Return the [x, y] coordinate for the center point of the cell that contains the specified text.  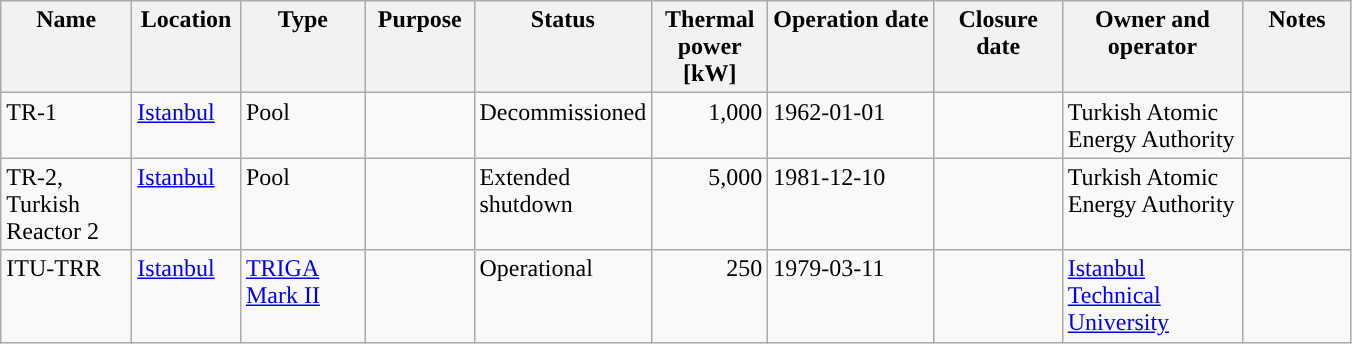
1979-03-11 [851, 296]
Decommissioned [563, 126]
Extended shutdown [563, 204]
Type [302, 47]
Closure date [998, 47]
Notes [1298, 47]
250 [710, 296]
Operational [563, 296]
Status [563, 47]
1962-01-01 [851, 126]
Operation date [851, 47]
Istanbul Technical University [1152, 296]
ITU-TRR [66, 296]
Thermal power [kW] [710, 47]
Location [186, 47]
5,000 [710, 204]
Owner and operator [1152, 47]
Purpose [420, 47]
TRIGA Mark II [302, 296]
Name [66, 47]
1,000 [710, 126]
1981-12-10 [851, 204]
TR-2, Turkish Reactor 2 [66, 204]
TR-1 [66, 126]
